Detect which cell encompasses the target text, then output its [x, y] center coordinate. 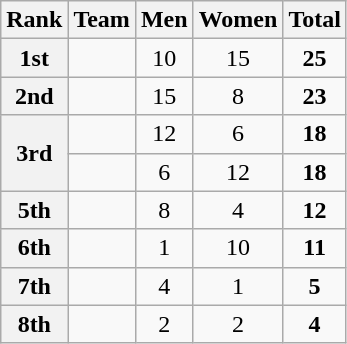
Rank [34, 20]
6th [34, 248]
8th [34, 324]
5 [315, 286]
2nd [34, 96]
3rd [34, 153]
Team [102, 20]
25 [315, 58]
11 [315, 248]
1st [34, 58]
Women [238, 20]
7th [34, 286]
23 [315, 96]
5th [34, 210]
Men [164, 20]
Total [315, 20]
